Find where the given text appears and provide that cell's center as [X, Y] coordinate. 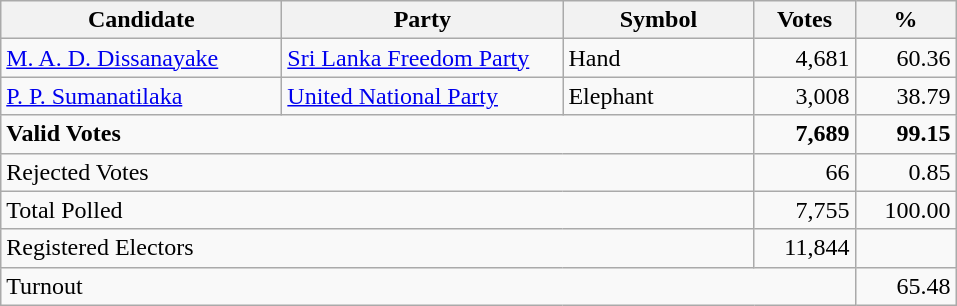
Valid Votes [378, 134]
11,844 [804, 248]
3,008 [804, 96]
38.79 [906, 96]
100.00 [906, 210]
Party [422, 20]
7,755 [804, 210]
4,681 [804, 58]
Sri Lanka Freedom Party [422, 58]
Rejected Votes [378, 172]
Turnout [428, 286]
% [906, 20]
Candidate [142, 20]
Registered Electors [378, 248]
United National Party [422, 96]
7,689 [804, 134]
66 [804, 172]
Votes [804, 20]
Total Polled [378, 210]
M. A. D. Dissanayake [142, 58]
0.85 [906, 172]
65.48 [906, 286]
Elephant [658, 96]
60.36 [906, 58]
P. P. Sumanatilaka [142, 96]
Hand [658, 58]
Symbol [658, 20]
99.15 [906, 134]
